Pinpoint the cell where the given text exists, returning its (X, Y) midpoint coordinate. 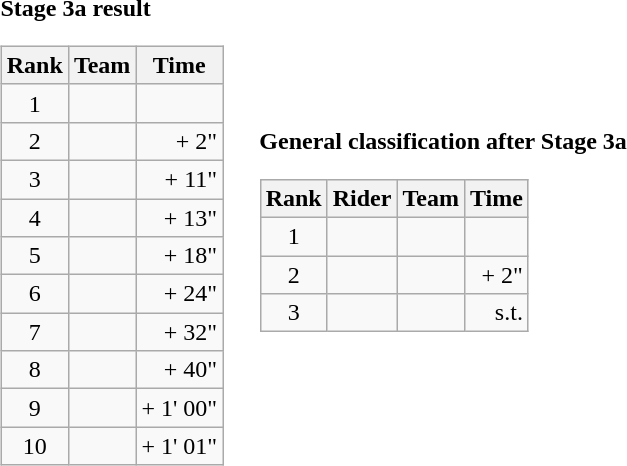
+ 18" (180, 256)
10 (34, 446)
+ 1' 00" (180, 408)
+ 1' 01" (180, 446)
s.t. (496, 313)
8 (34, 370)
7 (34, 332)
5 (34, 256)
+ 24" (180, 294)
6 (34, 294)
Rider (362, 198)
+ 13" (180, 217)
+ 32" (180, 332)
+ 11" (180, 179)
4 (34, 217)
+ 40" (180, 370)
9 (34, 408)
